Find where the given text appears and provide that cell's center as (x, y) coordinate. 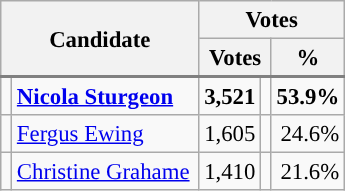
1,410 (230, 172)
3,521 (230, 96)
Christine Grahame (106, 172)
53.9% (308, 96)
Fergus Ewing (106, 134)
Nicola Sturgeon (106, 96)
Candidate (100, 39)
24.6% (308, 134)
% (308, 58)
1,605 (230, 134)
21.6% (308, 172)
